Determine the (X, Y) coordinate at the center of the cell enclosing the given text.  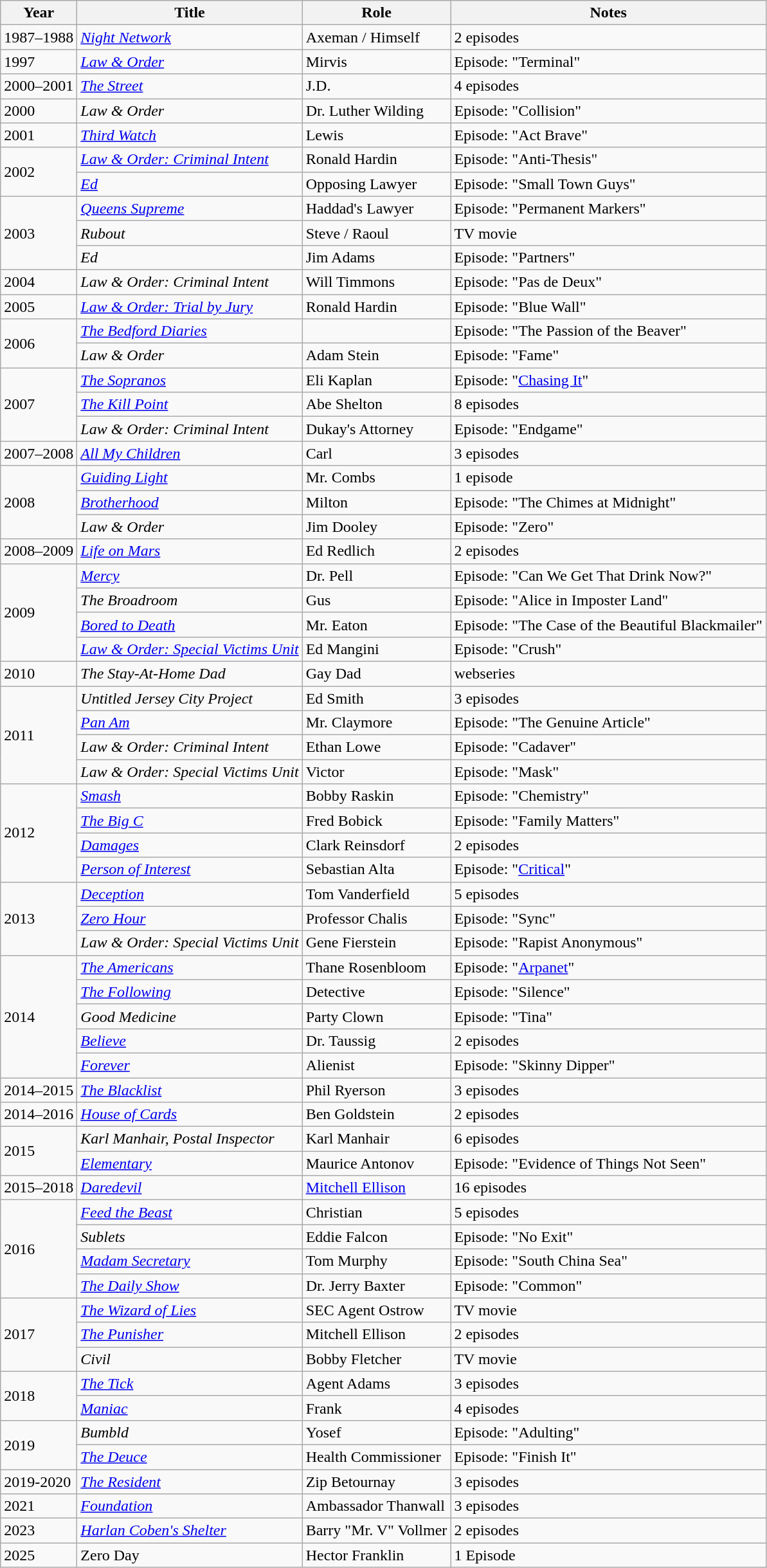
Episode: "Crush" (608, 649)
Pan Am (190, 723)
Harlan Coben's Shelter (190, 1531)
2008 (39, 502)
Smash (190, 796)
The Americans (190, 967)
Gus (377, 600)
The Resident (190, 1481)
Dr. Jerry Baxter (377, 1286)
Mercy (190, 576)
The Following (190, 992)
Episode: "The Case of the Beautiful Blackmailer" (608, 624)
Civil (190, 1359)
Episode: "Evidence of Things Not Seen" (608, 1163)
Bored to Death (190, 624)
Bobby Fletcher (377, 1359)
The Big C (190, 821)
1 Episode (608, 1555)
8 episodes (608, 405)
Abe Shelton (377, 405)
Ben Goldstein (377, 1115)
Gene Fierstein (377, 943)
Episode: "Act Brave" (608, 135)
Third Watch (190, 135)
Episode: "Endgame" (608, 429)
Opposing Lawyer (377, 184)
Bumbld (190, 1432)
Feed the Beast (190, 1212)
Night Network (190, 37)
1 episode (608, 478)
Believe (190, 1041)
The Blacklist (190, 1090)
Victor (377, 772)
2014–2015 (39, 1090)
Forever (190, 1065)
2007 (39, 405)
Episode: "Silence" (608, 992)
Episode: "Family Matters" (608, 821)
Episode: "Cadaver" (608, 747)
2019-2020 (39, 1481)
Ed Smith (377, 698)
Ed Redlich (377, 551)
Brotherhood (190, 502)
2018 (39, 1396)
Episode: "Pas de Deux" (608, 282)
Eddie Falcon (377, 1237)
Tom Vanderfield (377, 894)
Episode: "The Chimes at Midnight" (608, 502)
Episode: "Zero" (608, 527)
Episode: "Sync" (608, 918)
Zip Betournay (377, 1481)
Maniac (190, 1408)
The Street (190, 86)
2010 (39, 673)
The Tick (190, 1383)
Guiding Light (190, 478)
2004 (39, 282)
Episode: "Common" (608, 1286)
Eli Kaplan (377, 380)
Zero Day (190, 1555)
Episode: "Anti-Thesis" (608, 160)
Zero Hour (190, 918)
Mr. Combs (377, 478)
2021 (39, 1506)
Fred Bobick (377, 821)
Episode: "South China Sea" (608, 1261)
2013 (39, 918)
Episode: "Arpanet" (608, 967)
2014 (39, 1016)
2002 (39, 172)
Bobby Raskin (377, 796)
The Deuce (190, 1457)
Phil Ryerson (377, 1090)
Alienist (377, 1065)
Role (377, 13)
Episode: "Collision" (608, 111)
Steve / Raoul (377, 233)
2011 (39, 734)
Episode: "Can We Get That Drink Now?" (608, 576)
All My Children (190, 453)
Episode: "Chemistry" (608, 796)
Episode: "Finish It" (608, 1457)
The Sopranos (190, 380)
Episode: "Partners" (608, 257)
Dukay's Attorney (377, 429)
2017 (39, 1335)
2000 (39, 111)
The Broadroom (190, 600)
Episode: "Blue Wall" (608, 307)
Carl (377, 453)
2015–2018 (39, 1188)
Law & Order: Trial by Jury (190, 307)
Damages (190, 845)
Jim Dooley (377, 527)
Untitled Jersey City Project (190, 698)
Milton (377, 502)
Mirvis (377, 62)
Dr. Pell (377, 576)
Episode: "Critical" (608, 870)
Notes (608, 13)
Party Clown (377, 1016)
Episode: "The Genuine Article" (608, 723)
Episode: "Alice in Imposter Land" (608, 600)
2019 (39, 1445)
The Stay-At-Home Dad (190, 673)
Ed Mangini (377, 649)
Episode: "Mask" (608, 772)
Professor Chalis (377, 918)
House of Cards (190, 1115)
Thane Rosenbloom (377, 967)
The Bedford Diaries (190, 331)
2001 (39, 135)
1987–1988 (39, 37)
Ethan Lowe (377, 747)
Episode: "Rapist Anonymous" (608, 943)
2003 (39, 233)
Dr. Taussig (377, 1041)
Karl Manhair (377, 1139)
Yosef (377, 1432)
Detective (377, 992)
2015 (39, 1151)
Christian (377, 1212)
2008–2009 (39, 551)
Daredevil (190, 1188)
2025 (39, 1555)
2009 (39, 612)
Episode: "No Exit" (608, 1237)
Axeman / Himself (377, 37)
Foundation (190, 1506)
Haddad's Lawyer (377, 208)
2007–2008 (39, 453)
Deception (190, 894)
Elementary (190, 1163)
Maurice Antonov (377, 1163)
Good Medicine (190, 1016)
SEC Agent Ostrow (377, 1310)
Adam Stein (377, 356)
Clark Reinsdorf (377, 845)
Jim Adams (377, 257)
Year (39, 13)
Lewis (377, 135)
Episode: "Terminal" (608, 62)
Episode: "Chasing It" (608, 380)
2006 (39, 343)
Karl Manhair, Postal Inspector (190, 1139)
Person of Interest (190, 870)
2005 (39, 307)
Gay Dad (377, 673)
Episode: "Fame" (608, 356)
The Kill Point (190, 405)
J.D. (377, 86)
Will Timmons (377, 282)
Episode: "Tina" (608, 1016)
Episode: "Permanent Markers" (608, 208)
6 episodes (608, 1139)
webseries (608, 673)
Health Commissioner (377, 1457)
2023 (39, 1531)
Episode: "The Passion of the Beaver" (608, 331)
Mr. Claymore (377, 723)
Title (190, 13)
Madam Secretary (190, 1261)
2016 (39, 1249)
Queens Supreme (190, 208)
Tom Murphy (377, 1261)
Sebastian Alta (377, 870)
2012 (39, 833)
16 episodes (608, 1188)
Episode: "Small Town Guys" (608, 184)
The Wizard of Lies (190, 1310)
2014–2016 (39, 1115)
Sublets (190, 1237)
Mr. Eaton (377, 624)
2000–2001 (39, 86)
Agent Adams (377, 1383)
The Punisher (190, 1335)
The Daily Show (190, 1286)
Frank (377, 1408)
Episode: "Adulting" (608, 1432)
Rubout (190, 233)
Episode: "Skinny Dipper" (608, 1065)
Life on Mars (190, 551)
Dr. Luther Wilding (377, 111)
1997 (39, 62)
Barry "Mr. V" Vollmer (377, 1531)
Ambassador Thanwall (377, 1506)
Hector Franklin (377, 1555)
